Provide the (x, y) coordinate of the cell's center where the given text is located.  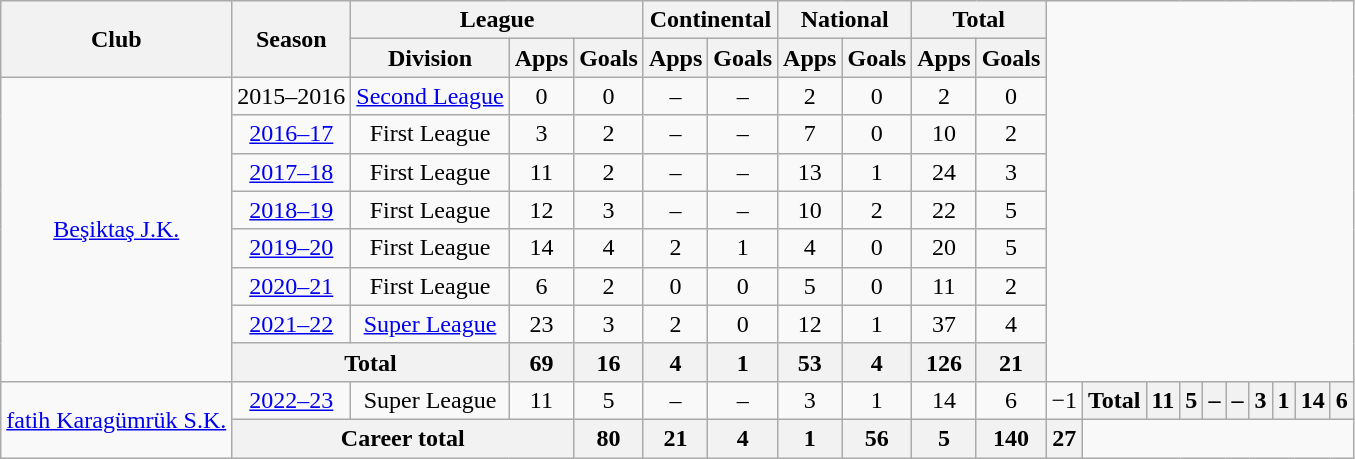
2018–19 (292, 210)
126 (944, 362)
20 (944, 248)
2019–20 (292, 248)
13 (810, 172)
fatih Karagümrük S.K. (116, 419)
16 (609, 362)
56 (877, 438)
69 (541, 362)
22 (944, 210)
Season (292, 39)
53 (810, 362)
Continental (710, 20)
27 (1064, 438)
24 (944, 172)
2017–18 (292, 172)
140 (1011, 438)
2022–23 (292, 400)
Division (430, 58)
2016–17 (292, 134)
Beşiktaş J.K. (116, 229)
2020–21 (292, 286)
−1 (1064, 400)
2021–22 (292, 324)
37 (944, 324)
2015–2016 (292, 96)
Career total (403, 438)
80 (609, 438)
League (498, 20)
23 (541, 324)
National (845, 20)
7 (810, 134)
Club (116, 39)
Second League (430, 96)
